For the text-containing cell, return its midpoint in (x, y) coordinate format. 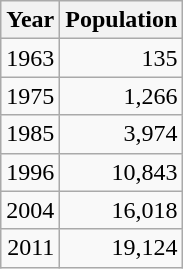
1996 (30, 172)
1985 (30, 134)
1963 (30, 58)
2011 (30, 248)
19,124 (122, 248)
10,843 (122, 172)
16,018 (122, 210)
1975 (30, 96)
3,974 (122, 134)
Year (30, 20)
135 (122, 58)
2004 (30, 210)
Population (122, 20)
1,266 (122, 96)
